For the text-containing cell, return its midpoint in (X, Y) coordinate format. 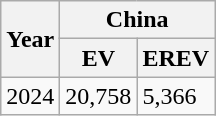
5,366 (176, 96)
20,758 (98, 96)
2024 (30, 96)
EV (98, 58)
Year (30, 39)
China (138, 20)
EREV (176, 58)
